Return the [x, y] coordinate for the center point of the cell that contains the specified text.  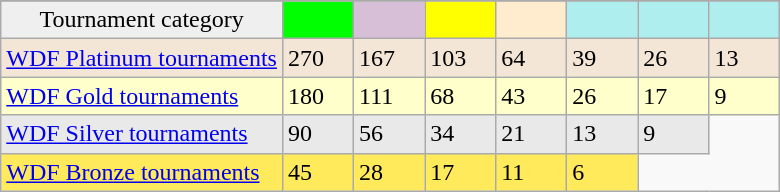
39 [602, 58]
6 [602, 172]
WDF Gold tournaments [142, 96]
Tournament category [142, 20]
21 [532, 134]
64 [532, 58]
90 [318, 134]
270 [318, 58]
103 [460, 58]
WDF Silver tournaments [142, 134]
45 [318, 172]
WDF Bronze tournaments [142, 172]
11 [532, 172]
34 [460, 134]
68 [460, 96]
180 [318, 96]
43 [532, 96]
167 [390, 58]
111 [390, 96]
WDF Platinum tournaments [142, 58]
28 [390, 172]
56 [390, 134]
